Return (X, Y) of the center of cell containing provided text 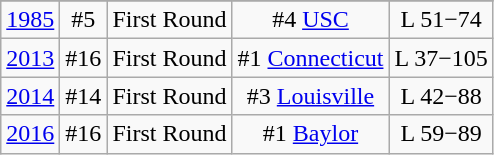
#14 (84, 96)
2016 (30, 134)
#1 Baylor (310, 134)
2014 (30, 96)
L 51−74 (441, 20)
1985 (30, 20)
#1 Connecticut (310, 58)
L 37−105 (441, 58)
2013 (30, 58)
#4 USC (310, 20)
L 59−89 (441, 134)
#3 Louisville (310, 96)
L 42−88 (441, 96)
#5 (84, 20)
